Find where the given text appears and provide that cell's center as (X, Y) coordinate. 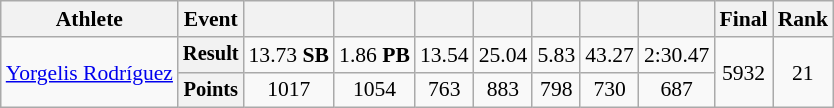
883 (504, 90)
2:30.47 (676, 55)
687 (676, 90)
730 (610, 90)
Rank (804, 19)
798 (556, 90)
Athlete (90, 19)
Event (211, 19)
1.86 PB (374, 55)
5932 (743, 72)
Result (211, 55)
Final (743, 19)
25.04 (504, 55)
Points (211, 90)
1054 (374, 90)
763 (444, 90)
43.27 (610, 55)
1017 (290, 90)
Yorgelis Rodríguez (90, 72)
13.73 SB (290, 55)
13.54 (444, 55)
5.83 (556, 55)
21 (804, 72)
